Locate the cell with the specified text and output its (X, Y) center coordinate. 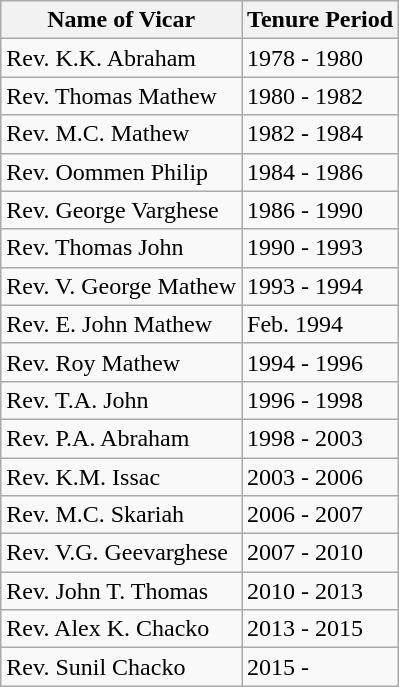
1978 - 1980 (320, 58)
2015 - (320, 667)
Rev. V. George Mathew (122, 286)
1990 - 1993 (320, 248)
2003 - 2006 (320, 477)
Rev. M.C. Mathew (122, 134)
Rev. M.C. Skariah (122, 515)
Rev. K.M. Issac (122, 477)
2006 - 2007 (320, 515)
1994 - 1996 (320, 362)
1986 - 1990 (320, 210)
2010 - 2013 (320, 591)
Rev. George Varghese (122, 210)
1980 - 1982 (320, 96)
Rev. Alex K. Chacko (122, 629)
Rev. Thomas Mathew (122, 96)
1984 - 1986 (320, 172)
Rev. Thomas John (122, 248)
2007 - 2010 (320, 553)
1996 - 1998 (320, 400)
Rev. Sunil Chacko (122, 667)
1982 - 1984 (320, 134)
1993 - 1994 (320, 286)
Tenure Period (320, 20)
Rev. P.A. Abraham (122, 438)
Rev. Oommen Philip (122, 172)
Rev. John T. Thomas (122, 591)
Name of Vicar (122, 20)
Rev. T.A. John (122, 400)
1998 - 2003 (320, 438)
Rev. E. John Mathew (122, 324)
Rev. K.K. Abraham (122, 58)
Feb. 1994 (320, 324)
Rev. V.G. Geevarghese (122, 553)
2013 - 2015 (320, 629)
Rev. Roy Mathew (122, 362)
